Return (X, Y) of the center of cell containing provided text 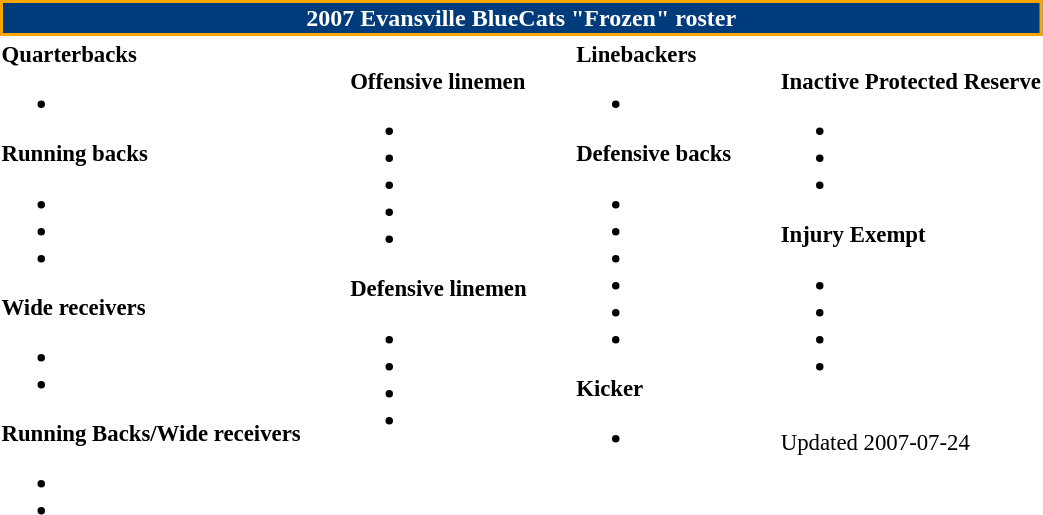
2007 Evansville BlueCats "Frozen" roster (521, 18)
